Search for the cell housing the specified text and yield its [x, y] center coordinate. 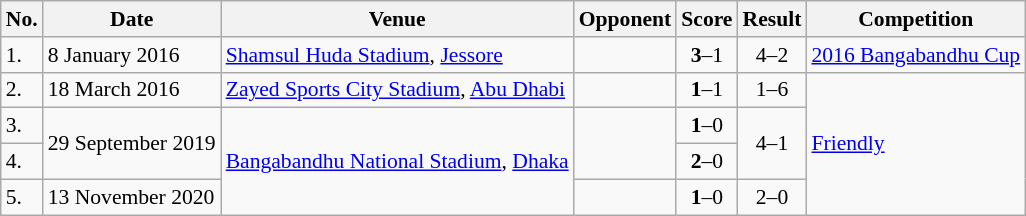
18 March 2016 [132, 90]
Date [132, 19]
4–1 [772, 144]
Competition [916, 19]
5. [22, 197]
1–6 [772, 90]
3. [22, 126]
Zayed Sports City Stadium, Abu Dhabi [398, 90]
4–2 [772, 55]
Bangabandhu National Stadium, Dhaka [398, 162]
8 January 2016 [132, 55]
Venue [398, 19]
Friendly [916, 143]
Opponent [626, 19]
4. [22, 162]
29 September 2019 [132, 144]
1. [22, 55]
1–1 [706, 90]
No. [22, 19]
Score [706, 19]
2016 Bangabandhu Cup [916, 55]
2. [22, 90]
Result [772, 19]
13 November 2020 [132, 197]
3–1 [706, 55]
Shamsul Huda Stadium, Jessore [398, 55]
